Return [x, y] of the center of cell containing provided text 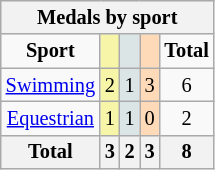
0 [150, 118]
Sport [50, 51]
6 [186, 85]
Equestrian [50, 118]
8 [186, 152]
Medals by sport [108, 17]
Swimming [50, 85]
